From the cell containing the given text, extract its center point as (x, y) coordinate. 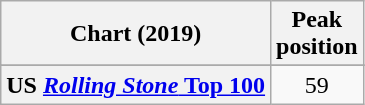
59 (317, 85)
Peakposition (317, 34)
Chart (2019) (136, 34)
US Rolling Stone Top 100 (136, 85)
